For the text-containing cell, return its midpoint in (X, Y) coordinate format. 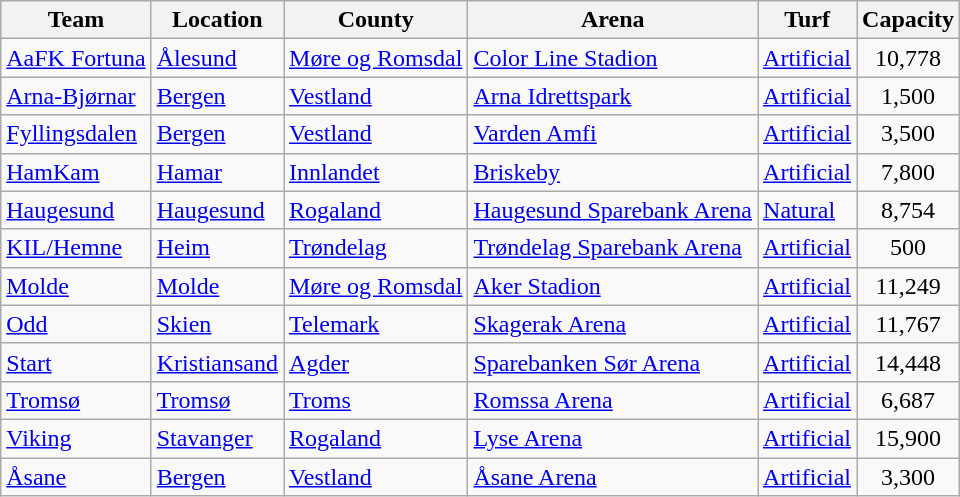
County (376, 20)
Lyse Arena (613, 438)
Telemark (376, 324)
Sparebanken Sør Arena (613, 362)
Troms (376, 400)
14,448 (908, 362)
Color Line Stadion (613, 58)
500 (908, 248)
Varden Amfi (613, 134)
10,778 (908, 58)
8,754 (908, 210)
Briskeby (613, 172)
11,767 (908, 324)
AaFK Fortuna (76, 58)
HamKam (76, 172)
Team (76, 20)
Trøndelag (376, 248)
Haugesund Sparebank Arena (613, 210)
Arena (613, 20)
Hamar (217, 172)
Capacity (908, 20)
Stavanger (217, 438)
15,900 (908, 438)
Turf (808, 20)
Romssa Arena (613, 400)
1,500 (908, 96)
7,800 (908, 172)
Agder (376, 362)
6,687 (908, 400)
Fyllingsdalen (76, 134)
Åsane (76, 477)
3,500 (908, 134)
Heim (217, 248)
Kristiansand (217, 362)
Skien (217, 324)
Innlandet (376, 172)
Location (217, 20)
Ålesund (217, 58)
Natural (808, 210)
Åsane Arena (613, 477)
Trøndelag Sparebank Arena (613, 248)
Arna-Bjørnar (76, 96)
Aker Stadion (613, 286)
Viking (76, 438)
KIL/Hemne (76, 248)
11,249 (908, 286)
Start (76, 362)
Skagerak Arena (613, 324)
Arna Idrettspark (613, 96)
Odd (76, 324)
3,300 (908, 477)
